Scan for the cell matching the given text and deliver its [X, Y] coordinate at center. 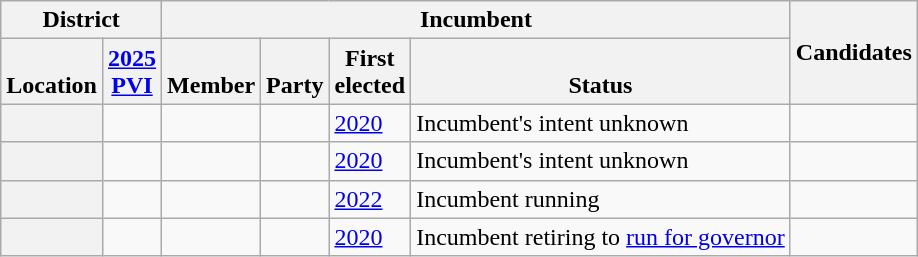
Status [601, 72]
Party [295, 72]
Location [52, 72]
Incumbent retiring to run for governor [601, 237]
2022 [370, 199]
Incumbent running [601, 199]
2025PVI [132, 72]
Firstelected [370, 72]
Candidates [854, 52]
District [82, 20]
Member [212, 72]
Incumbent [476, 20]
